Locate the cell with the specified text and output its (X, Y) center coordinate. 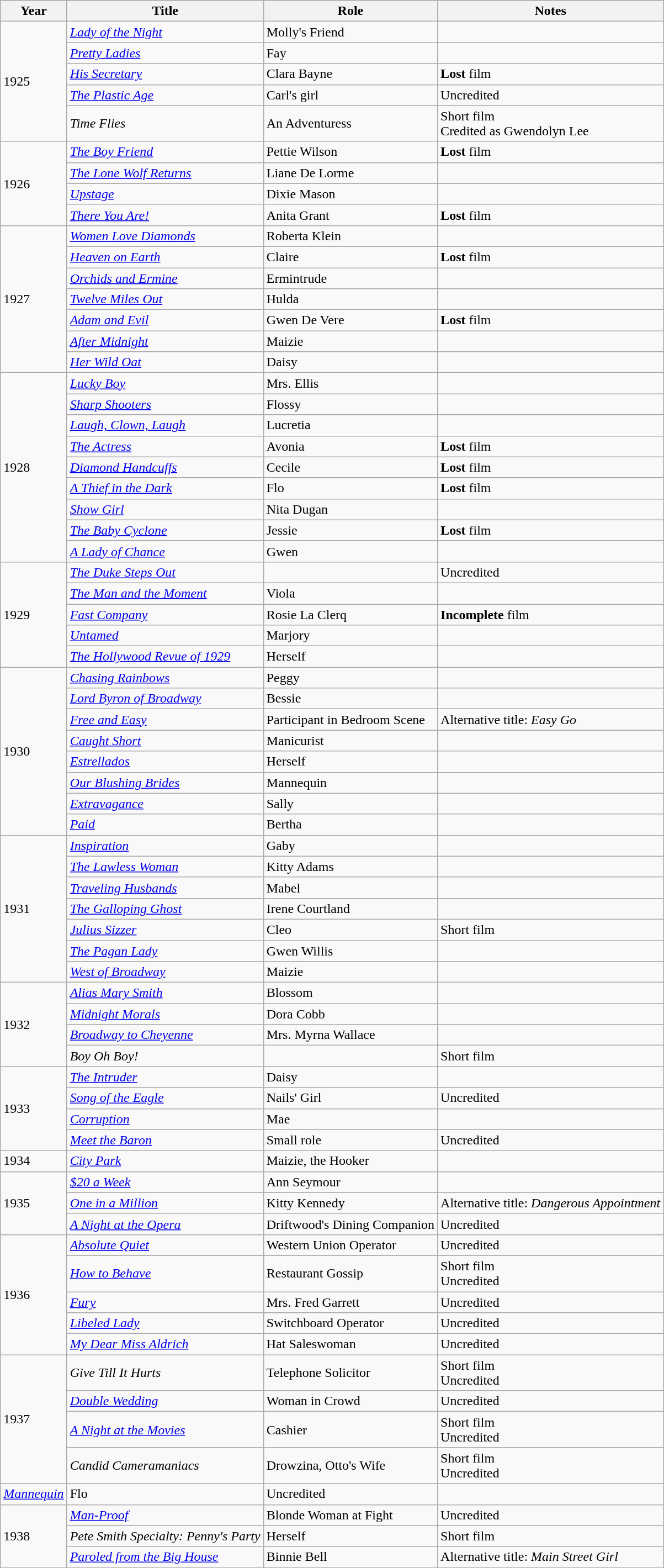
Participant in Bedroom Scene (350, 720)
Estrellados (165, 762)
My Dear Miss Aldrich (165, 1344)
The Lone Wolf Returns (165, 173)
Time Flies (165, 124)
Laugh, Clown, Laugh (165, 425)
Hat Saleswoman (350, 1344)
Nails' Girl (350, 1098)
Paid (165, 825)
Anita Grant (350, 215)
Telephone Solicitor (350, 1373)
An Adventuress (350, 124)
Incomplete film (551, 615)
Manicurist (350, 741)
Pettie Wilson (350, 152)
Avonia (350, 446)
Boy Oh Boy! (165, 1056)
Twelve Miles Out (165, 299)
Small role (350, 1140)
Bessie (350, 699)
$20 a Week (165, 1182)
Clara Bayne (350, 74)
Absolute Quiet (165, 1245)
Alternative title: Dangerous Appointment (551, 1203)
Switchboard Operator (350, 1323)
Paroled from the Big House (165, 1557)
Molly's Friend (350, 32)
Inspiration (165, 846)
Liane De Lorme (350, 173)
Ermintrude (350, 278)
Title (165, 11)
Blonde Woman at Fight (350, 1515)
Gwen Willis (350, 951)
A Night at the Opera (165, 1224)
Irene Courtland (350, 909)
Sharp Shooters (165, 404)
The Baby Cyclone (165, 530)
Maizie, the Hooker (350, 1161)
Women Love Diamonds (165, 236)
Short film Uncredited (551, 1274)
Viola (350, 593)
The Actress (165, 446)
Notes (551, 11)
Lucky Boy (165, 383)
Fury (165, 1302)
Drowzina, Otto's Wife (350, 1466)
Cashier (350, 1429)
Nita Dugan (350, 509)
Peggy (350, 678)
The Man and the Moment (165, 593)
1927 (34, 299)
After Midnight (165, 341)
Driftwood's Dining Companion (350, 1224)
Dora Cobb (350, 1014)
Mabel (350, 888)
Untamed (165, 636)
Our Blushing Brides (165, 783)
1932 (34, 1025)
Alias Mary Smith (165, 993)
His Secretary (165, 74)
The Lawless Woman (165, 867)
Adam and Evil (165, 320)
Western Union Operator (350, 1245)
1928 (34, 467)
Blossom (350, 993)
Corruption (165, 1119)
Fay (350, 53)
Dixie Mason (350, 194)
Man-Proof (165, 1515)
Marjory (350, 636)
The Pagan Lady (165, 951)
1936 (34, 1295)
Give Till It Hurts (165, 1373)
1934 (34, 1161)
1937 (34, 1419)
Jessie (350, 530)
1926 (34, 183)
Sally (350, 804)
1930 (34, 751)
Binnie Bell (350, 1557)
Fast Company (165, 615)
Roberta Klein (350, 236)
The Plastic Age (165, 95)
Show Girl (165, 509)
One in a Million (165, 1203)
Orchids and Ermine (165, 278)
Ann Seymour (350, 1182)
Flossy (350, 404)
Her Wild Oat (165, 362)
1933 (34, 1108)
City Park (165, 1161)
The Boy Friend (165, 152)
How to Behave (165, 1274)
Year (34, 11)
Traveling Husbands (165, 888)
Gwen (350, 551)
Mrs. Myrna Wallace (350, 1035)
Kitty Kennedy (350, 1203)
A Night at the Movies (165, 1429)
Mrs. Ellis (350, 383)
Short film Credited as Gwendolyn Lee (551, 124)
1938 (34, 1536)
The Galloping Ghost (165, 909)
Midnight Morals (165, 1014)
Role (350, 11)
West of Broadway (165, 972)
Rosie La Clerq (350, 615)
Libeled Lady (165, 1323)
Lucretia (350, 425)
A Thief in the Dark (165, 488)
Mrs. Fred Garrett (350, 1302)
Claire (350, 257)
Extravagance (165, 804)
Heaven on Earth (165, 257)
Upstage (165, 194)
1929 (34, 614)
Caught Short (165, 741)
The Intruder (165, 1077)
The Duke Steps Out (165, 572)
Gaby (350, 846)
Kitty Adams (350, 867)
Carl's girl (350, 95)
Bertha (350, 825)
Alternative title: Easy Go (551, 720)
Alternative title: Main Street Girl (551, 1557)
Pretty Ladies (165, 53)
Candid Cameramaniacs (165, 1466)
A Lady of Chance (165, 551)
1935 (34, 1203)
Pete Smith Specialty: Penny's Party (165, 1536)
The Hollywood Revue of 1929 (165, 657)
Free and Easy (165, 720)
Song of the Eagle (165, 1098)
Gwen De Vere (350, 320)
Diamond Handcuffs (165, 467)
Double Wedding (165, 1401)
1931 (34, 909)
Woman in Crowd (350, 1401)
Chasing Rainbows (165, 678)
There You Are! (165, 215)
Julius Sizzer (165, 930)
Lady of the Night (165, 32)
Cleo (350, 930)
Cecile (350, 467)
Broadway to Cheyenne (165, 1035)
Mae (350, 1119)
Restaurant Gossip (350, 1274)
1925 (34, 82)
Meet the Baron (165, 1140)
Lord Byron of Broadway (165, 699)
Hulda (350, 299)
